Identify which cell holds the provided text, then report its (X, Y) central coordinate. 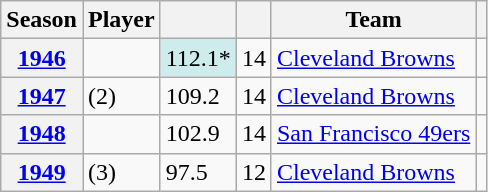
Season (42, 20)
1947 (42, 96)
109.2 (198, 96)
1946 (42, 58)
1948 (42, 134)
Team (373, 20)
Player (121, 20)
102.9 (198, 134)
San Francisco 49ers (373, 134)
(3) (121, 172)
(2) (121, 96)
112.1* (198, 58)
97.5 (198, 172)
12 (254, 172)
1949 (42, 172)
